Scan for the cell matching the given text and deliver its (x, y) coordinate at center. 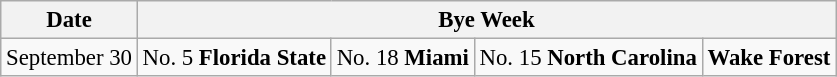
September 30 (69, 58)
No. 15 North Carolina (588, 58)
Wake Forest (769, 58)
Bye Week (486, 20)
Date (69, 20)
No. 18 Miami (402, 58)
No. 5 Florida State (234, 58)
